Output the [x, y] coordinate of the center of the cell containing the given text.  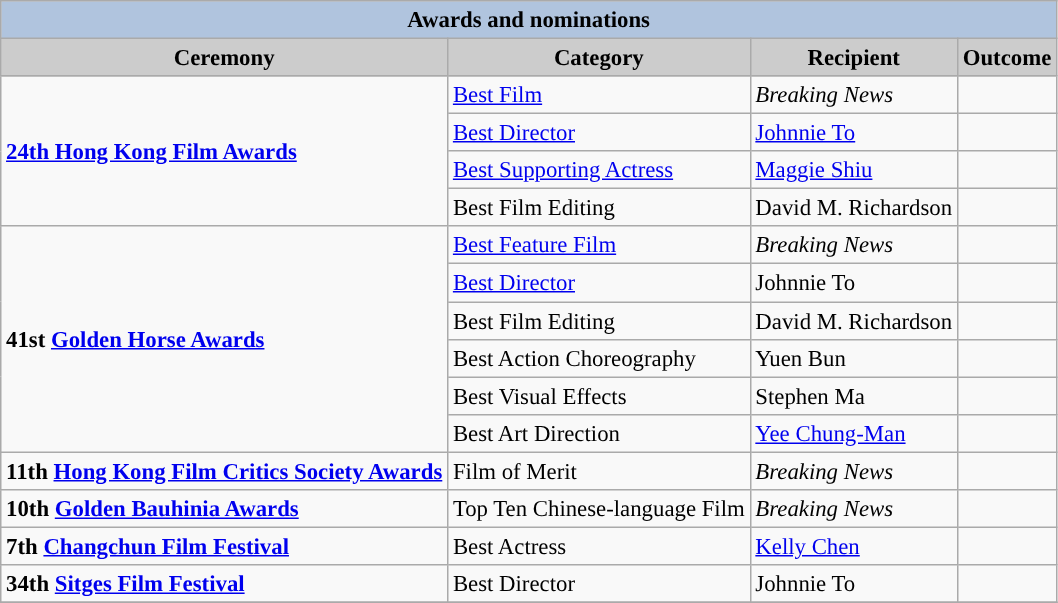
7th Changchun Film Festival [224, 546]
24th Hong Kong Film Awards [224, 151]
Best Film [599, 95]
Category [599, 58]
Awards and nominations [529, 20]
Recipient [854, 58]
Maggie Shiu [854, 170]
Best Action Choreography [599, 358]
Best Actress [599, 546]
Ceremony [224, 58]
Kelly Chen [854, 546]
Yee Chung-Man [854, 433]
11th Hong Kong Film Critics Society Awards [224, 471]
Film of Merit [599, 471]
Yuen Bun [854, 358]
Best Visual Effects [599, 396]
Best Feature Film [599, 245]
10th Golden Bauhinia Awards [224, 509]
34th Sitges Film Festival [224, 584]
Top Ten Chinese-language Film [599, 509]
Best Supporting Actress [599, 170]
41st Golden Horse Awards [224, 339]
Outcome [1006, 58]
Best Art Direction [599, 433]
Stephen Ma [854, 396]
